Capture the cell that displays the provided text and extract its (x, y) central coordinate. 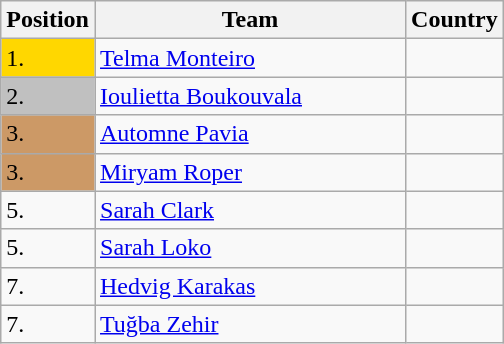
Sarah Clark (250, 210)
Team (250, 20)
Hedvig Karakas (250, 286)
Position (48, 20)
Sarah Loko (250, 248)
Telma Monteiro (250, 58)
1. (48, 58)
Tuğba Zehir (250, 324)
Automne Pavia (250, 134)
Country (455, 20)
Ioulietta Boukouvala (250, 96)
Miryam Roper (250, 172)
2. (48, 96)
